Identify which cell holds the provided text, then report its (X, Y) central coordinate. 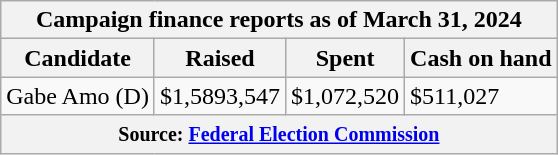
Source: Federal Election Commission (279, 134)
Spent (346, 58)
$511,027 (481, 96)
Gabe Amo (D) (78, 96)
Campaign finance reports as of March 31, 2024 (279, 20)
$1,5893,547 (220, 96)
$1,072,520 (346, 96)
Cash on hand (481, 58)
Raised (220, 58)
Candidate (78, 58)
